Identify which cell holds the provided text, then report its (x, y) central coordinate. 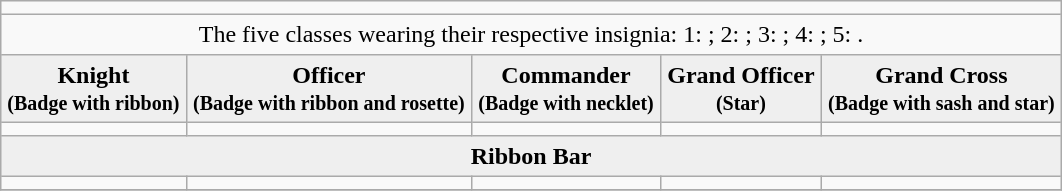
Commander(Badge with necklet) (566, 89)
The five classes wearing their respective insignia: 1: ; 2: ; 3: ; 4: ; 5: . (532, 34)
Grand Officer(Star) (742, 89)
Knight(Badge with ribbon) (94, 89)
Ribbon Bar (532, 156)
Grand Cross(Badge with sash and star) (941, 89)
Officer(Badge with ribbon and rosette) (328, 89)
